Pinpoint the cell where the given text exists, returning its (x, y) midpoint coordinate. 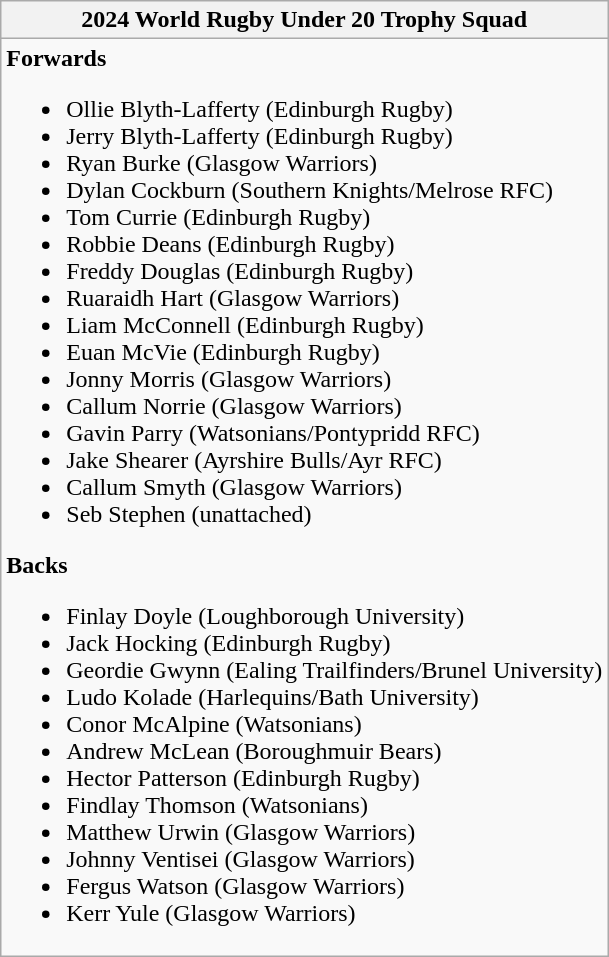
2024 World Rugby Under 20 Trophy Squad (304, 20)
